Determine the (x, y) coordinate at the center of the cell enclosing the given text.  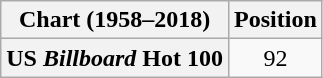
92 (276, 58)
Position (276, 20)
US Billboard Hot 100 (115, 58)
Chart (1958–2018) (115, 20)
